From the cell containing the given text, extract its center point as [X, Y] coordinate. 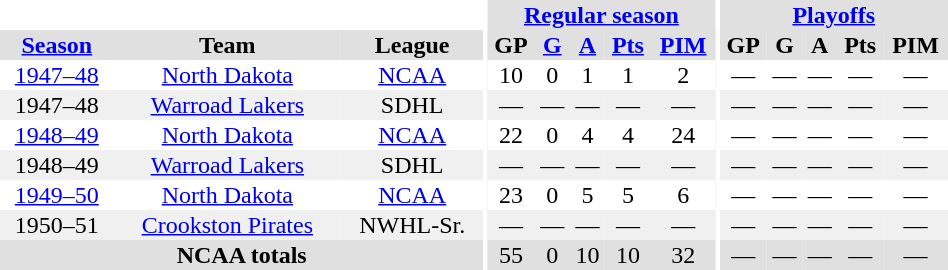
6 [684, 195]
1950–51 [57, 225]
2 [684, 75]
1949–50 [57, 195]
NCAA totals [242, 255]
Crookston Pirates [228, 225]
League [412, 45]
24 [684, 135]
32 [684, 255]
Season [57, 45]
Team [228, 45]
23 [510, 195]
Regular season [601, 15]
Playoffs [834, 15]
55 [510, 255]
NWHL-Sr. [412, 225]
22 [510, 135]
